Provide the [X, Y] coordinate of the cell's center where the given text is located.  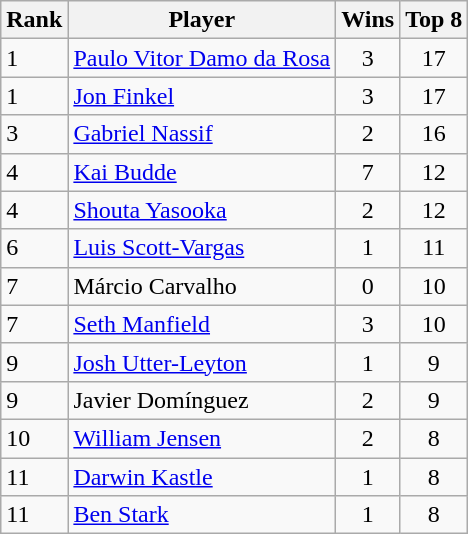
Jon Finkel [202, 96]
Wins [368, 20]
Márcio Carvalho [202, 286]
Ben Stark [202, 515]
6 [34, 248]
Top 8 [434, 20]
Seth Manfield [202, 324]
Player [202, 20]
Luis Scott-Vargas [202, 248]
Josh Utter-Leyton [202, 362]
Darwin Kastle [202, 477]
Paulo Vitor Damo da Rosa [202, 58]
16 [434, 134]
Rank [34, 20]
Shouta Yasooka [202, 210]
Kai Budde [202, 172]
William Jensen [202, 438]
Javier Domínguez [202, 400]
0 [368, 286]
Gabriel Nassif [202, 134]
